Search for the cell housing the specified text and yield its [X, Y] center coordinate. 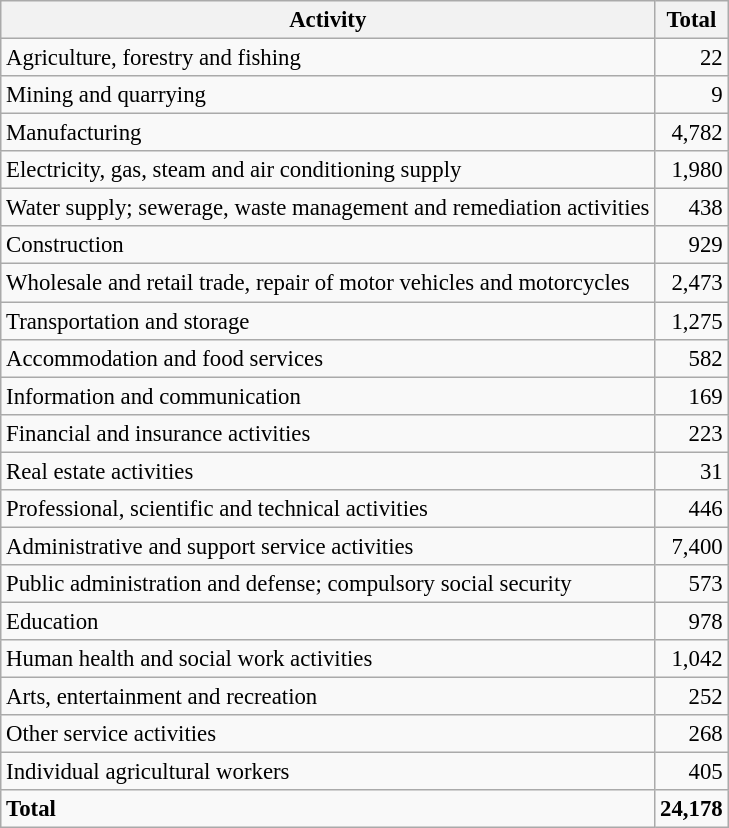
929 [692, 245]
Arts, entertainment and recreation [328, 697]
Financial and insurance activities [328, 433]
Real estate activities [328, 471]
Education [328, 621]
438 [692, 208]
24,178 [692, 809]
Electricity, gas, steam and air conditioning supply [328, 170]
Activity [328, 20]
Accommodation and food services [328, 358]
2,473 [692, 283]
Administrative and support service activities [328, 546]
Individual agricultural workers [328, 772]
22 [692, 58]
Construction [328, 245]
1,042 [692, 659]
1,275 [692, 321]
446 [692, 509]
31 [692, 471]
Professional, scientific and technical activities [328, 509]
9 [692, 95]
Information and communication [328, 396]
4,782 [692, 133]
Public administration and defense; compulsory social security [328, 584]
978 [692, 621]
582 [692, 358]
573 [692, 584]
405 [692, 772]
Agriculture, forestry and fishing [328, 58]
Transportation and storage [328, 321]
169 [692, 396]
Wholesale and retail trade, repair of motor vehicles and motorcycles [328, 283]
268 [692, 734]
1,980 [692, 170]
Water supply; sewerage, waste management and remediation activities [328, 208]
Manufacturing [328, 133]
Mining and quarrying [328, 95]
Human health and social work activities [328, 659]
223 [692, 433]
252 [692, 697]
Other service activities [328, 734]
7,400 [692, 546]
